Extract the [x, y] coordinate from the center of the cell holding the provided text.  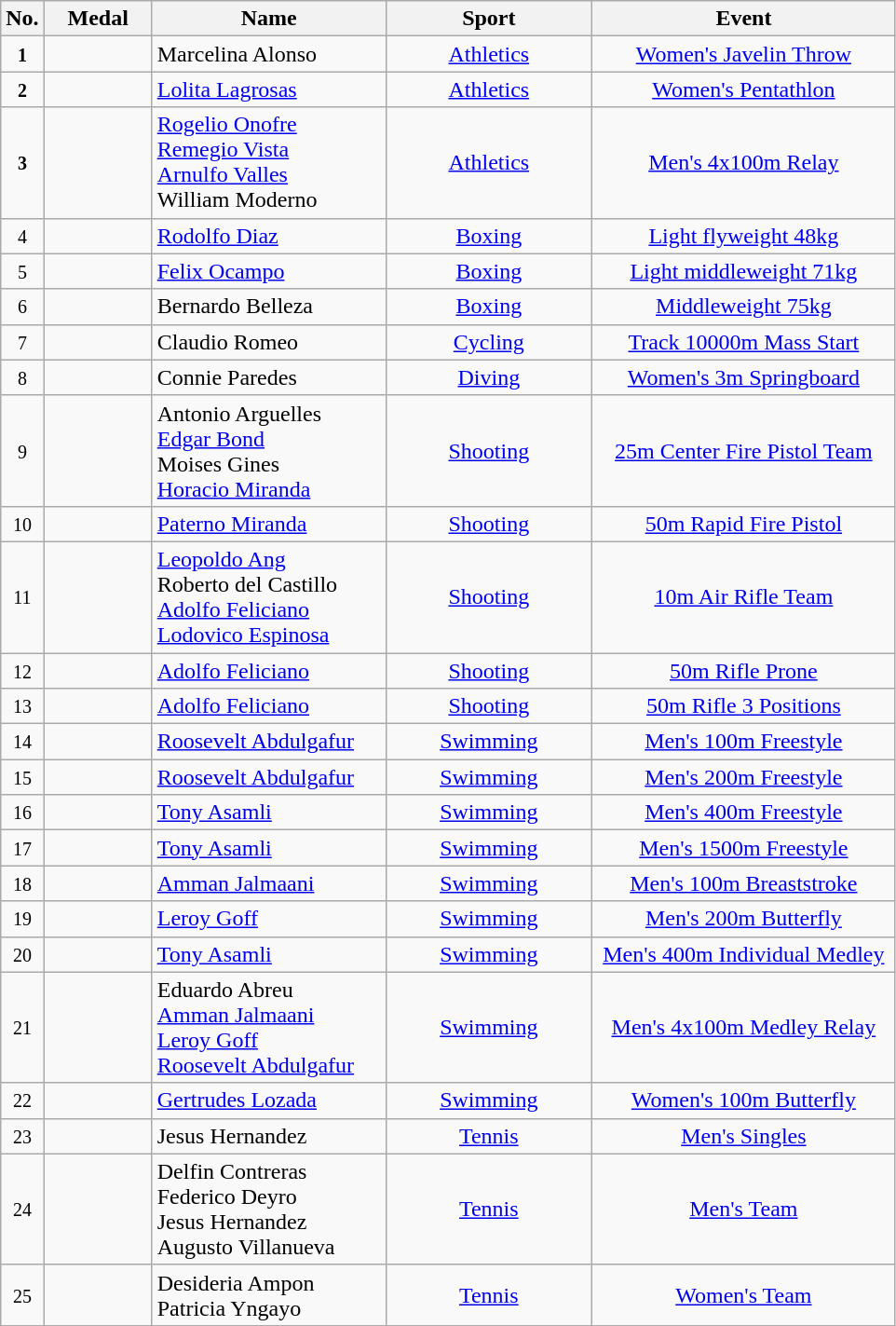
23 [22, 1136]
Claudio Romeo [268, 342]
21 [22, 1027]
Lolita Lagrosas [268, 89]
Rodolfo Diaz [268, 236]
7 [22, 342]
Women's Pentathlon [743, 89]
8 [22, 377]
Medal [98, 19]
Men's Singles [743, 1136]
20 [22, 954]
9 [22, 451]
2 [22, 89]
Leopoldo AngRoberto del CastilloAdolfo FelicianoLodovico Espinosa [268, 596]
50m Rifle Prone [743, 670]
Diving [488, 377]
Marcelina Alonso [268, 54]
Men's 4x100m Medley Relay [743, 1027]
18 [22, 883]
17 [22, 848]
Men's Team [743, 1210]
Men's 1500m Freestyle [743, 848]
4 [22, 236]
Name [268, 19]
Paterno Miranda [268, 524]
3 [22, 162]
25 [22, 1295]
24 [22, 1210]
5 [22, 271]
14 [22, 742]
25m Center Fire Pistol Team [743, 451]
Men's 200m Butterfly [743, 919]
Light flyweight 48kg [743, 236]
1 [22, 54]
Connie Paredes [268, 377]
6 [22, 307]
Men's 4x100m Relay [743, 162]
15 [22, 777]
50m Rifle 3 Positions [743, 706]
Light middleweight 71kg [743, 271]
Women's 100m Butterfly [743, 1100]
Event [743, 19]
Men's 100m Freestyle [743, 742]
Bernardo Belleza [268, 307]
13 [22, 706]
10m Air Rifle Team [743, 596]
Track 10000m Mass Start [743, 342]
Desideria AmponPatricia Yngayo [268, 1295]
10 [22, 524]
Delfin ContrerasFederico DeyroJesus HernandezAugusto Villanueva [268, 1210]
22 [22, 1100]
Middleweight 75kg [743, 307]
Antonio ArguellesEdgar BondMoises GinesHoracio Miranda [268, 451]
Sport [488, 19]
Felix Ocampo [268, 271]
Cycling [488, 342]
Men's 200m Freestyle [743, 777]
Gertrudes Lozada [268, 1100]
Leroy Goff [268, 919]
Amman Jalmaani [268, 883]
Eduardo AbreuAmman JalmaaniLeroy GoffRoosevelt Abdulgafur [268, 1027]
Men's 400m Freestyle [743, 813]
Rogelio OnofreRemegio VistaArnulfo VallesWilliam Moderno [268, 162]
Men's 100m Breaststroke [743, 883]
Women's Team [743, 1295]
Jesus Hernandez [268, 1136]
16 [22, 813]
Women's Javelin Throw [743, 54]
50m Rapid Fire Pistol [743, 524]
19 [22, 919]
12 [22, 670]
11 [22, 596]
No. [22, 19]
Women's 3m Springboard [743, 377]
Men's 400m Individual Medley [743, 954]
